Determine the [X, Y] coordinate at the center of the cell enclosing the given text.  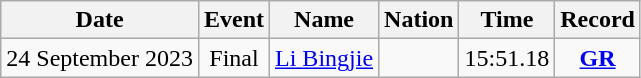
GR [598, 58]
24 September 2023 [100, 58]
15:51.18 [507, 58]
Li Bingjie [324, 58]
Name [324, 20]
Event [234, 20]
Date [100, 20]
Final [234, 58]
Time [507, 20]
Record [598, 20]
Nation [419, 20]
